Return [X, Y] of the center of cell containing provided text 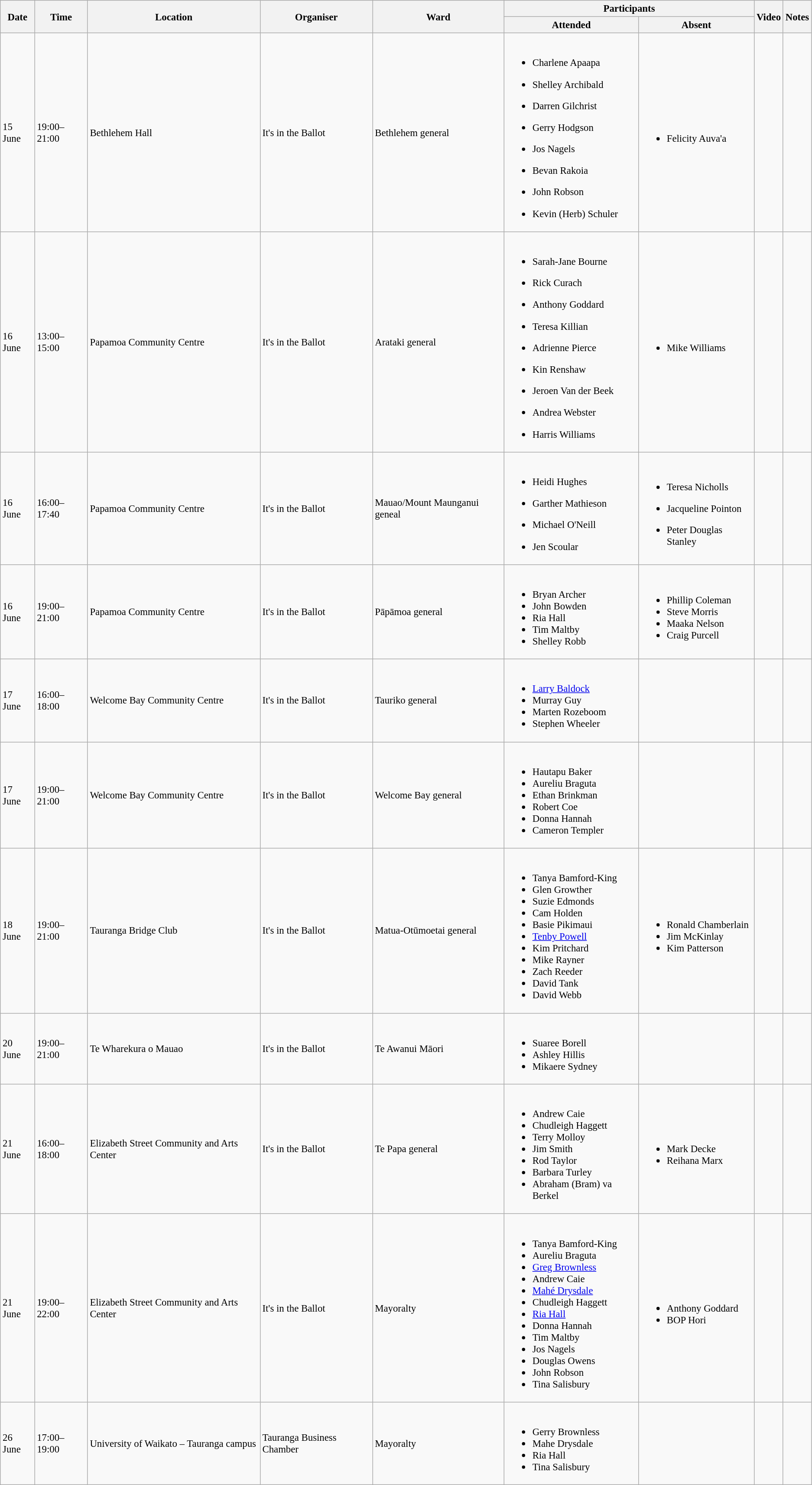
Anthony GoddardBOP Hori [696, 1308]
Participants [629, 9]
Absent [696, 25]
Heidi HughesGarther MathiesonMichael O'NeillJen Scoular [571, 508]
Andrew CaieChudleigh HaggettTerry MolloyJim SmithRod TaylorBarbara TurleyAbraham (Bram) va Berkel [571, 1149]
15 June [17, 133]
Felicity Auva'a [696, 133]
Ward [438, 16]
Video [769, 16]
Sarah-Jane BourneRick CurachAnthony GoddardTeresa KillianAdrienne PierceKin RenshawJeroen Van der BeekAndrea WebsterHarris Williams [571, 342]
Pāpāmoa general [438, 612]
Tauriko general [438, 700]
Te Papa general [438, 1149]
Tauranga Business Chamber [316, 1443]
Larry BaldockMurray GuyMarten RozeboomStephen Wheeler [571, 700]
Mark DeckeReihana Marx [696, 1149]
Te Wharekura o Mauao [174, 1049]
Organiser [316, 16]
University of Waikato – Tauranga campus [174, 1443]
13:00–15:00 [61, 342]
Hautapu BakerAureliu BragutaEthan BrinkmanRobert CoeDonna HannahCameron Templer [571, 795]
17:00–19:00 [61, 1443]
20 June [17, 1049]
16:00–17:40 [61, 508]
Te Awanui Māori [438, 1049]
Arataki general [438, 342]
26 June [17, 1443]
Teresa NichollsJacqueline PointonPeter Douglas Stanley [696, 508]
Ronald ChamberlainJim McKinlayKim Patterson [696, 931]
Bethlehem Hall [174, 133]
Phillip ColemanSteve MorrisMaaka NelsonCraig Purcell [696, 612]
Tanya Bamford-KingGlen GrowtherSuzie EdmondsCam HoldenBasie PikimauiTenby PowellKim PritchardMike RaynerZach ReederDavid TankDavid Webb [571, 931]
Mauao/Mount Maunganui geneal [438, 508]
Gerry BrownlessMahe DrysdaleRia HallTina Salisbury [571, 1443]
Time [61, 16]
Attended [571, 25]
Suaree BorellAshley HillisMikaere Sydney [571, 1049]
19:00–22:00 [61, 1308]
Bryan ArcherJohn BowdenRia HallTim MaltbyShelley Robb [571, 612]
Location [174, 16]
Mike Williams [696, 342]
Tauranga Bridge Club [174, 931]
Charlene ApaapaShelley ArchibaldDarren GilchristGerry HodgsonJos NagelsBevan RakoiaJohn RobsonKevin (Herb) Schuler [571, 133]
18 June [17, 931]
Date [17, 16]
Matua-Otūmoetai general [438, 931]
Bethlehem general [438, 133]
Notes [797, 16]
Welcome Bay general [438, 795]
